Determine the (X, Y) coordinate at the center of the cell enclosing the given text.  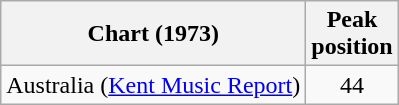
Peakposition (352, 34)
Chart (1973) (154, 34)
Australia (Kent Music Report) (154, 85)
44 (352, 85)
